Determine the (X, Y) coordinate at the center of the cell enclosing the given text.  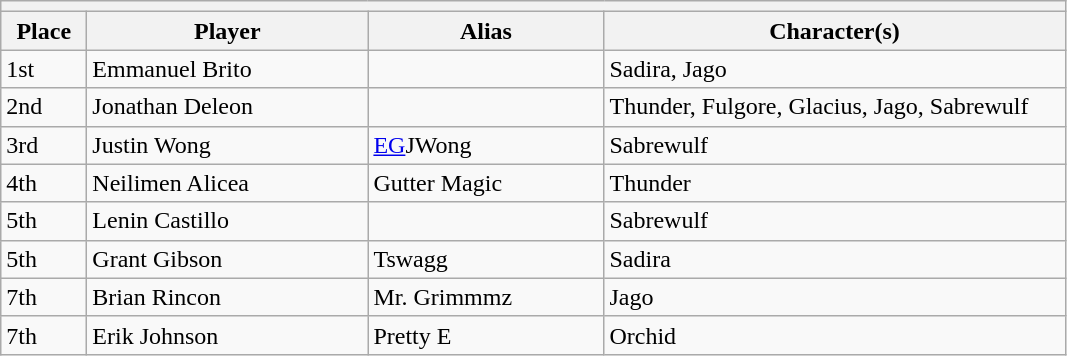
Gutter Magic (486, 183)
Mr. Grimmmz (486, 297)
Orchid (834, 335)
EGJWong (486, 145)
Grant Gibson (228, 259)
Jago (834, 297)
2nd (44, 107)
Justin Wong (228, 145)
Emmanuel Brito (228, 69)
3rd (44, 145)
Lenin Castillo (228, 221)
4th (44, 183)
Pretty E (486, 335)
1st (44, 69)
Thunder (834, 183)
Sadira, Jago (834, 69)
Brian Rincon (228, 297)
Alias (486, 31)
Sadira (834, 259)
Player (228, 31)
Tswagg (486, 259)
Place (44, 31)
Jonathan Deleon (228, 107)
Character(s) (834, 31)
Neilimen Alicea (228, 183)
Erik Johnson (228, 335)
Thunder, Fulgore, Glacius, Jago, Sabrewulf (834, 107)
